Determine the [X, Y] coordinate at the center of the cell enclosing the given text.  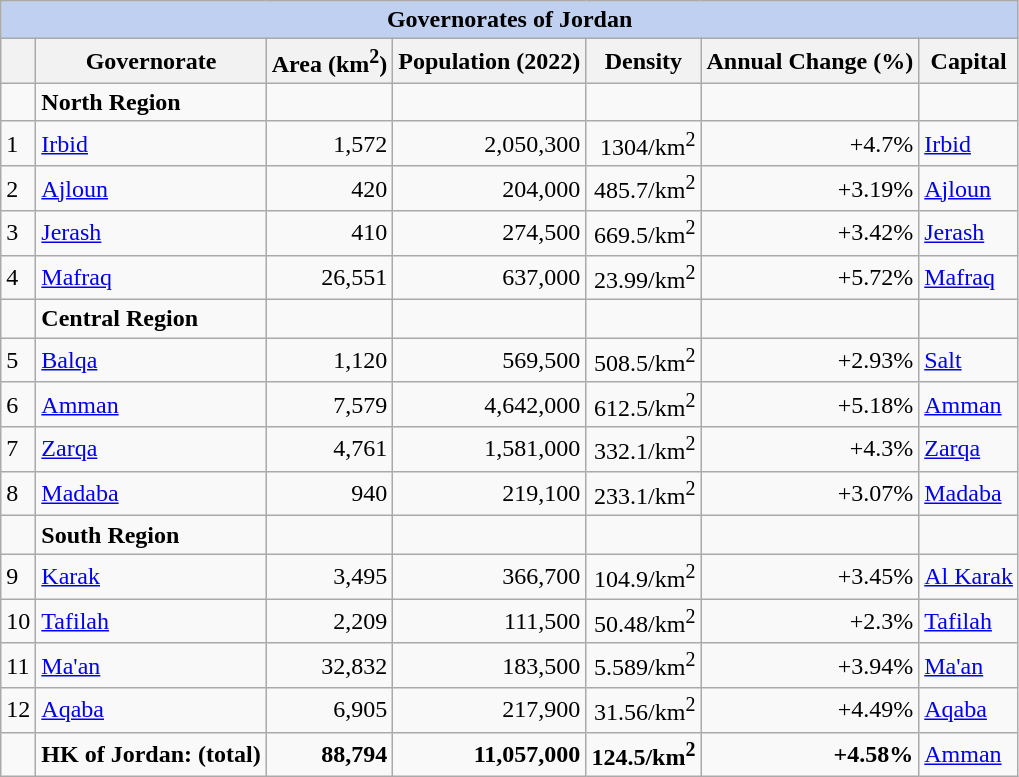
+3.19% [810, 188]
+5.72% [810, 278]
+3.07% [810, 494]
233.1/km2 [644, 494]
3,495 [330, 576]
2,209 [330, 622]
+3.45% [810, 576]
4 [18, 278]
6 [18, 404]
Capital [969, 62]
88,794 [330, 754]
23.99/km2 [644, 278]
+2.3% [810, 622]
366,700 [490, 576]
Annual Change (%) [810, 62]
Density [644, 62]
2 [18, 188]
1 [18, 144]
669.5/km2 [644, 234]
+2.93% [810, 360]
North Region [151, 102]
5.589/km2 [644, 666]
104.9/km2 [644, 576]
1,581,000 [490, 450]
11,057,000 [490, 754]
Population (2022) [490, 62]
637,000 [490, 278]
+5.18% [810, 404]
3 [18, 234]
South Region [151, 535]
50.48/km2 [644, 622]
8 [18, 494]
+4.3% [810, 450]
111,500 [490, 622]
12 [18, 710]
Central Region [151, 319]
5 [18, 360]
204,000 [490, 188]
274,500 [490, 234]
2,050,300 [490, 144]
Governorates of Jordan [510, 20]
+4.58% [810, 754]
+3.94% [810, 666]
7,579 [330, 404]
+3.42% [810, 234]
217,900 [490, 710]
Salt [969, 360]
+4.7% [810, 144]
32,832 [330, 666]
4,761 [330, 450]
124.5/km2 [644, 754]
Karak [151, 576]
Governorate [151, 62]
10 [18, 622]
+4.49% [810, 710]
26,551 [330, 278]
31.56/km2 [644, 710]
1,120 [330, 360]
485.7/km2 [644, 188]
6,905 [330, 710]
1,572 [330, 144]
HK of Jordan: (total) [151, 754]
410 [330, 234]
420 [330, 188]
7 [18, 450]
11 [18, 666]
219,100 [490, 494]
183,500 [490, 666]
Area (km2) [330, 62]
1304/km2 [644, 144]
612.5/km2 [644, 404]
332.1/km2 [644, 450]
508.5/km2 [644, 360]
9 [18, 576]
569,500 [490, 360]
Balqa [151, 360]
Al Karak [969, 576]
940 [330, 494]
4,642,000 [490, 404]
